Detect which cell encompasses the target text, then output its (X, Y) center coordinate. 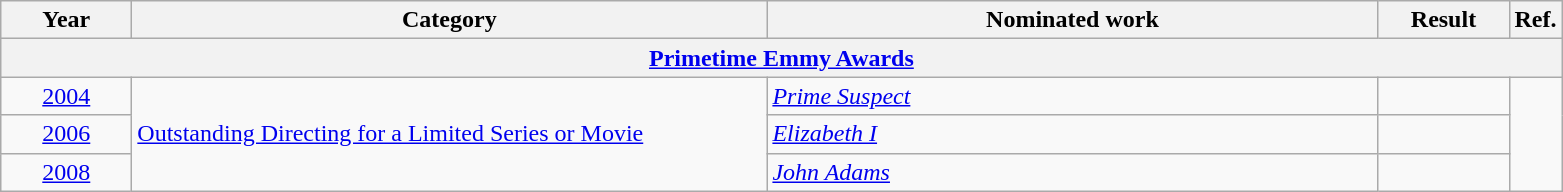
Category (450, 20)
Year (66, 20)
2004 (66, 96)
Ref. (1536, 20)
Result (1444, 20)
Nominated work (1072, 20)
John Adams (1072, 172)
Primetime Emmy Awards (782, 58)
Outstanding Directing for a Limited Series or Movie (450, 134)
Prime Suspect (1072, 96)
2008 (66, 172)
2006 (66, 134)
Elizabeth I (1072, 134)
